Locate the cell with the specified text and output its (x, y) center coordinate. 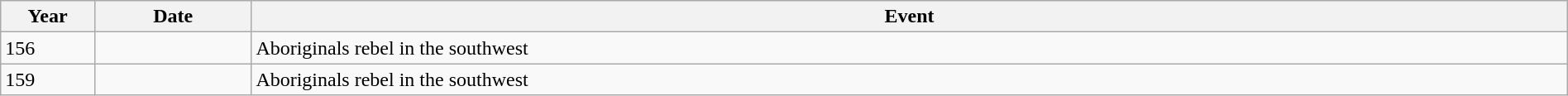
Year (48, 17)
156 (48, 48)
Date (172, 17)
159 (48, 79)
Event (910, 17)
